Provide the [x, y] coordinate of the cell's center where the given text is located.  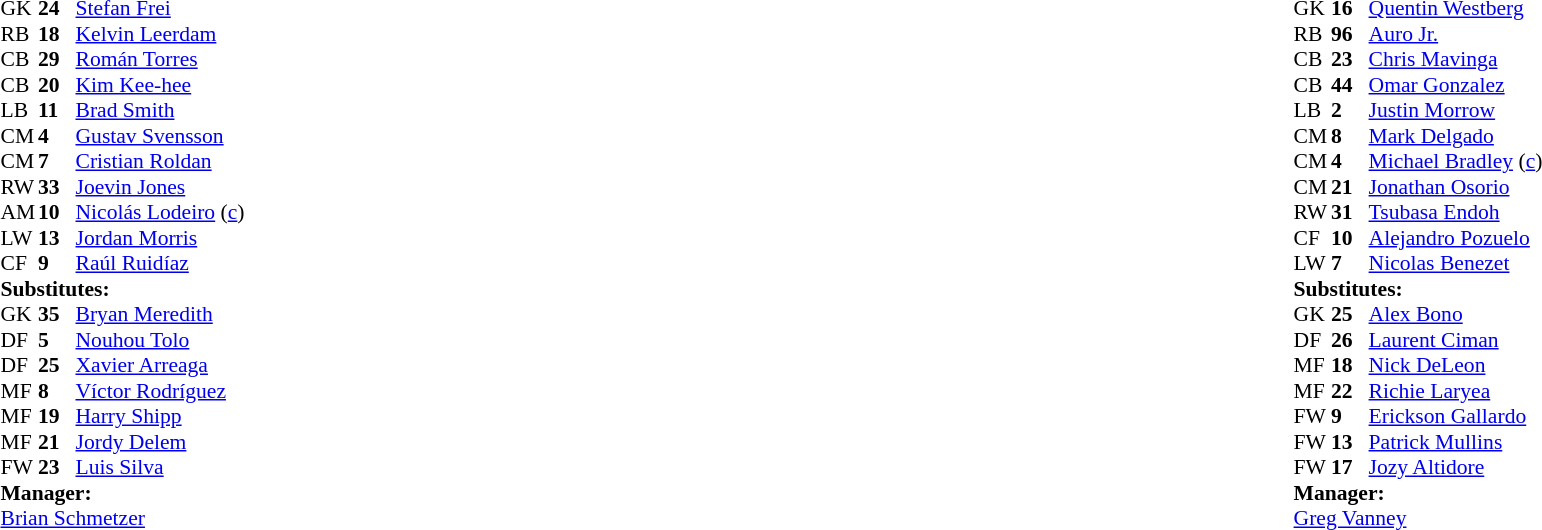
Cristian Roldan [160, 161]
19 [57, 417]
44 [1350, 85]
Román Torres [160, 59]
29 [57, 59]
Joevin Jones [160, 187]
Jordan Morris [160, 238]
Kim Kee-hee [160, 85]
22 [1350, 391]
33 [57, 187]
Raúl Ruidíaz [160, 263]
Bryan Meredith [160, 315]
Harry Shipp [160, 417]
17 [1350, 467]
Manager: [122, 493]
20 [57, 85]
35 [57, 315]
Substitutes: [122, 289]
Jordy Delem [160, 442]
Nicolás Lodeiro (c) [160, 213]
Gustav Svensson [160, 136]
2 [1350, 111]
11 [57, 111]
Xavier Arreaga [160, 365]
Luis Silva [160, 467]
Brad Smith [160, 111]
Nouhou Tolo [160, 340]
Víctor Rodríguez [160, 391]
26 [1350, 340]
Kelvin Leerdam [160, 34]
AM [19, 213]
5 [57, 340]
31 [1350, 213]
96 [1350, 34]
